Return [x, y] of the center of cell containing provided text 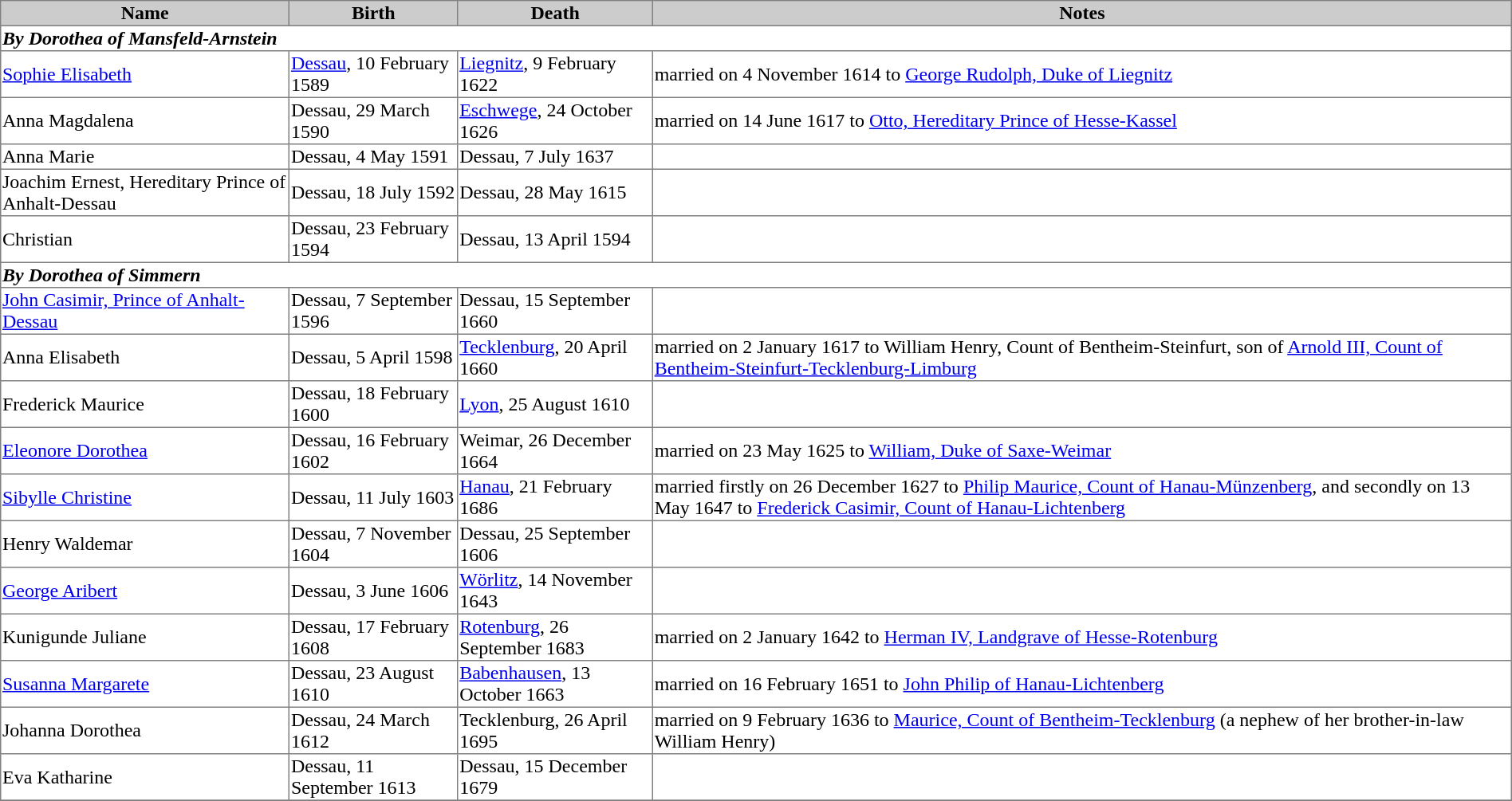
Eleonore Dorothea [145, 450]
By Dorothea of Mansfeld-Arnstein [756, 38]
Dessau, 23 February 1594 [373, 239]
Dessau, 11 July 1603 [373, 497]
Wörlitz, 14 November 1643 [555, 591]
By Dorothea of Simmern [756, 275]
Sophie Elisabeth [145, 74]
Dessau, 13 April 1594 [555, 239]
Dessau, 24 March 1612 [373, 730]
married on 2 January 1642 to Herman IV, Landgrave of Hesse-Rotenburg [1081, 637]
Death [555, 14]
Eva Katharine [145, 777]
Hanau, 21 February 1686 [555, 497]
Birth [373, 14]
married on 2 January 1617 to William Henry, Count of Bentheim-Steinfurt, son of Arnold III, Count of Bentheim-Steinfurt-Tecklenburg-Limburg [1081, 357]
Liegnitz, 9 February 1622 [555, 74]
Dessau, 18 July 1592 [373, 192]
Lyon, 25 August 1610 [555, 404]
Dessau, 16 February 1602 [373, 450]
Susanna Margarete [145, 684]
Anna Elisabeth [145, 357]
Christian [145, 239]
Sibylle Christine [145, 497]
Dessau, 25 September 1606 [555, 544]
married on 16 February 1651 to John Philip of Hanau-Lichtenberg [1081, 684]
married on 4 November 1614 to George Rudolph, Duke of Liegnitz [1081, 74]
Dessau, 29 March 1590 [373, 120]
Rotenburg, 26 September 1683 [555, 637]
Anna Marie [145, 157]
Tecklenburg, 26 April 1695 [555, 730]
Eschwege, 24 October 1626 [555, 120]
Anna Magdalena [145, 120]
Notes [1081, 14]
Dessau, 4 May 1591 [373, 157]
married on 9 February 1636 to Maurice, Count of Bentheim-Tecklenburg (a nephew of her brother-in-law William Henry) [1081, 730]
married on 14 June 1617 to Otto, Hereditary Prince of Hesse-Kassel [1081, 120]
Dessau, 15 September 1660 [555, 311]
married on 23 May 1625 to William, Duke of Saxe-Weimar [1081, 450]
Dessau, 28 May 1615 [555, 192]
Babenhausen, 13 October 1663 [555, 684]
Dessau, 15 December 1679 [555, 777]
Dessau, 7 September 1596 [373, 311]
Dessau, 23 August 1610 [373, 684]
Dessau, 18 February 1600 [373, 404]
Joachim Ernest, Hereditary Prince of Anhalt-Dessau [145, 192]
Kunigunde Juliane [145, 637]
Tecklenburg, 20 April 1660 [555, 357]
Name [145, 14]
Weimar, 26 December 1664 [555, 450]
John Casimir, Prince of Anhalt-Dessau [145, 311]
Henry Waldemar [145, 544]
Dessau, 11 September 1613 [373, 777]
Frederick Maurice [145, 404]
George Aribert [145, 591]
Dessau, 5 April 1598 [373, 357]
Dessau, 7 November 1604 [373, 544]
Dessau, 7 July 1637 [555, 157]
Dessau, 17 February 1608 [373, 637]
Dessau, 3 June 1606 [373, 591]
Dessau, 10 February 1589 [373, 74]
Johanna Dorothea [145, 730]
